Capture the cell that displays the provided text and extract its (X, Y) central coordinate. 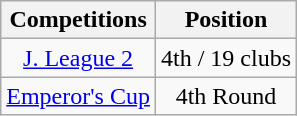
Emperor's Cup (78, 96)
Position (226, 20)
4th / 19 clubs (226, 58)
4th Round (226, 96)
J. League 2 (78, 58)
Competitions (78, 20)
